Pinpoint the cell where the given text exists, returning its (X, Y) midpoint coordinate. 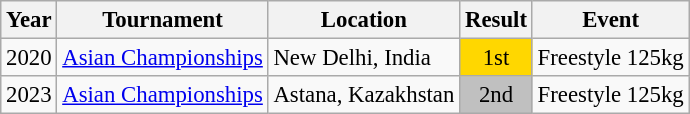
Result (496, 20)
2023 (29, 95)
Event (610, 20)
1st (496, 58)
New Delhi, India (364, 58)
Astana, Kazakhstan (364, 95)
2nd (496, 95)
2020 (29, 58)
Year (29, 20)
Location (364, 20)
Tournament (162, 20)
